Search for the cell housing the specified text and yield its [X, Y] center coordinate. 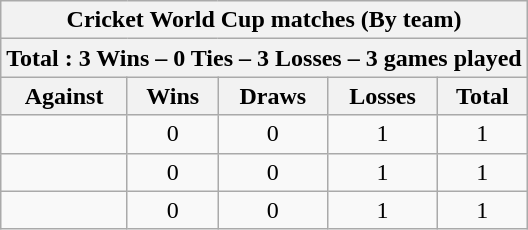
Cricket World Cup matches (By team) [264, 20]
Losses [383, 96]
Total : 3 Wins – 0 Ties – 3 Losses – 3 games played [264, 58]
Draws [273, 96]
Total [482, 96]
Wins [172, 96]
Against [64, 96]
